Search for the cell housing the specified text and yield its (X, Y) center coordinate. 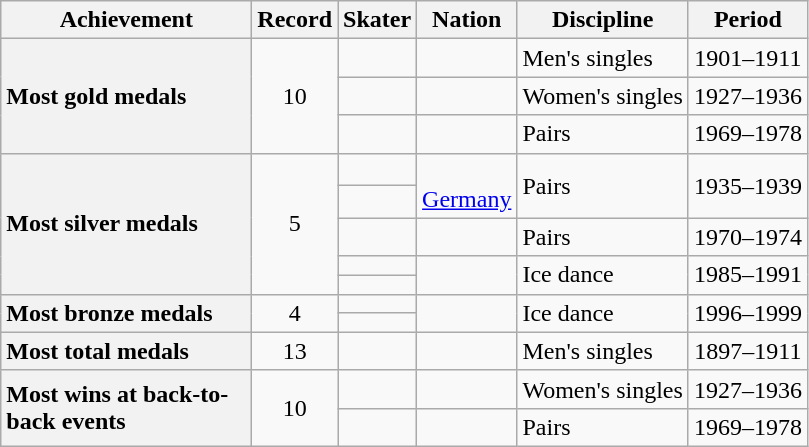
Most total medals (126, 351)
5 (295, 224)
1985–1991 (748, 275)
4 (295, 313)
1897–1911 (748, 351)
Most bronze medals (126, 313)
Most wins at back-to-back events (126, 408)
Discipline (602, 20)
Most silver medals (126, 224)
Nation (467, 20)
1901–1911 (748, 58)
1996–1999 (748, 313)
Achievement (126, 20)
Period (748, 20)
Germany (467, 186)
13 (295, 351)
1970–1974 (748, 237)
Record (295, 20)
Skater (378, 20)
Most gold medals (126, 96)
1935–1939 (748, 186)
